Capture the cell that displays the provided text and extract its [X, Y] central coordinate. 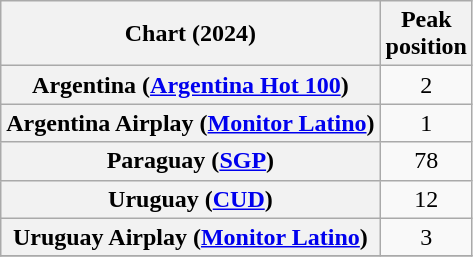
Uruguay Airplay (Monitor Latino) [190, 237]
Uruguay (CUD) [190, 199]
Chart (2024) [190, 34]
78 [426, 161]
Paraguay (SGP) [190, 161]
Argentina Airplay (Monitor Latino) [190, 123]
Argentina (Argentina Hot 100) [190, 85]
2 [426, 85]
12 [426, 199]
1 [426, 123]
Peak position [426, 34]
3 [426, 237]
